Output the [X, Y] coordinate of the center of the cell containing the given text.  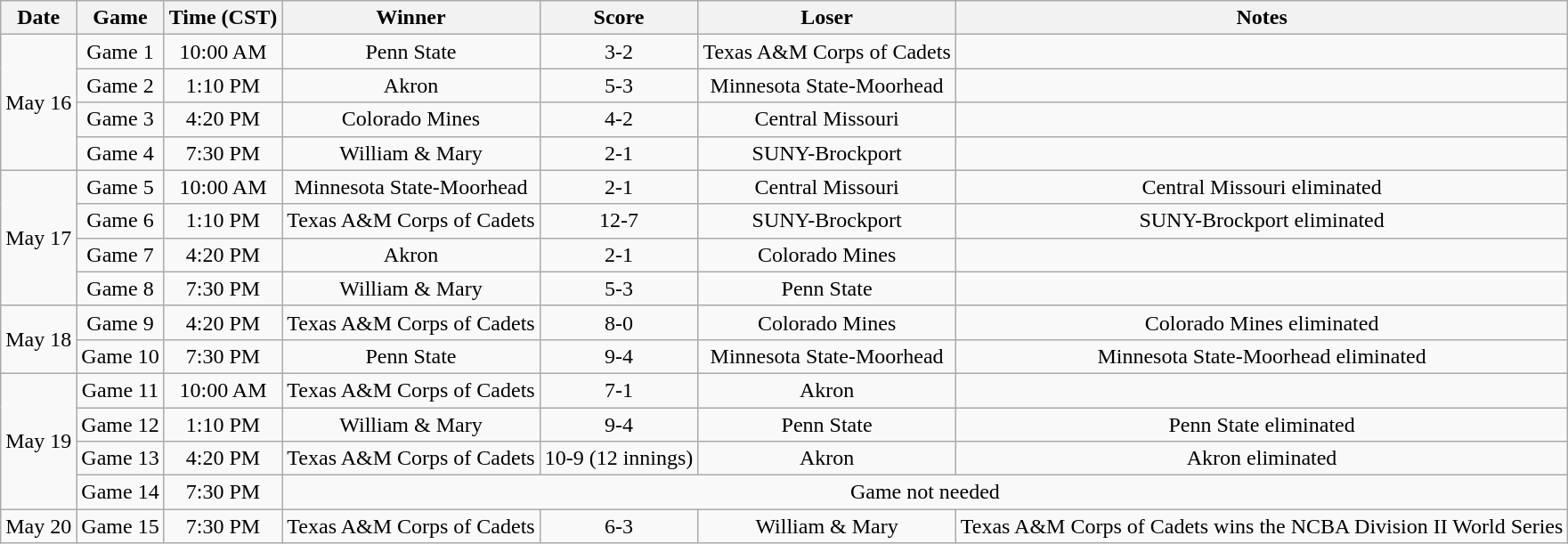
4-2 [619, 119]
Game 3 [120, 119]
Game not needed [925, 492]
Game 10 [120, 356]
Game 5 [120, 187]
Game 12 [120, 425]
Loser [826, 18]
Game 14 [120, 492]
Game 4 [120, 153]
Game 1 [120, 52]
Notes [1262, 18]
SUNY-Brockport eliminated [1262, 221]
Game 6 [120, 221]
3-2 [619, 52]
Colorado Mines eliminated [1262, 322]
Penn State eliminated [1262, 425]
Game 7 [120, 255]
Minnesota State-Moorhead eliminated [1262, 356]
May 18 [39, 339]
Winner [411, 18]
Game 2 [120, 85]
Game 9 [120, 322]
Game 11 [120, 390]
Texas A&M Corps of Cadets wins the NCBA Division II World Series [1262, 526]
Akron eliminated [1262, 459]
6-3 [619, 526]
8-0 [619, 322]
Game 13 [120, 459]
Score [619, 18]
12-7 [619, 221]
May 17 [39, 238]
Date [39, 18]
Game [120, 18]
Time (CST) [223, 18]
May 16 [39, 102]
Game 15 [120, 526]
May 19 [39, 441]
7-1 [619, 390]
10-9 (12 innings) [619, 459]
Game 8 [120, 288]
Central Missouri eliminated [1262, 187]
May 20 [39, 526]
